Output the [x, y] coordinate of the center of the cell containing the given text.  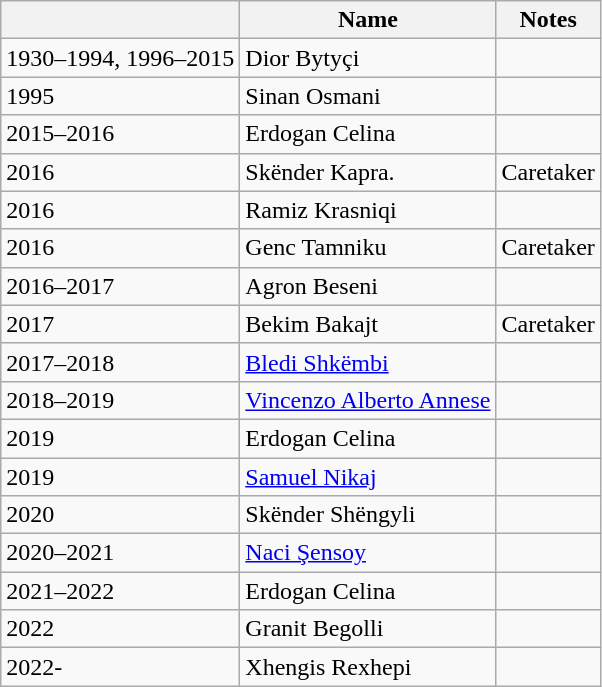
Agron Beseni [368, 286]
Skënder Shëngyli [368, 515]
Granit Begolli [368, 629]
Dior Bytyçi [368, 58]
2020 [120, 515]
2022 [120, 629]
2022- [120, 667]
Xhengis Rexhepi [368, 667]
1995 [120, 96]
2017–2018 [120, 362]
Skënder Kapra. [368, 172]
Bledi Shkëmbi [368, 362]
Samuel Nikaj [368, 477]
Notes [548, 20]
Ramiz Krasniqi [368, 210]
1930–1994, 1996–2015 [120, 58]
Bekim Bakajt [368, 324]
Vincenzo Alberto Annese [368, 400]
Sinan Osmani [368, 96]
Genc Tamniku [368, 248]
2016–2017 [120, 286]
2018–2019 [120, 400]
Naci Şensoy [368, 553]
2017 [120, 324]
Name [368, 20]
2015–2016 [120, 134]
2020–2021 [120, 553]
2021–2022 [120, 591]
